Extract the [x, y] coordinate from the center of the cell holding the provided text.  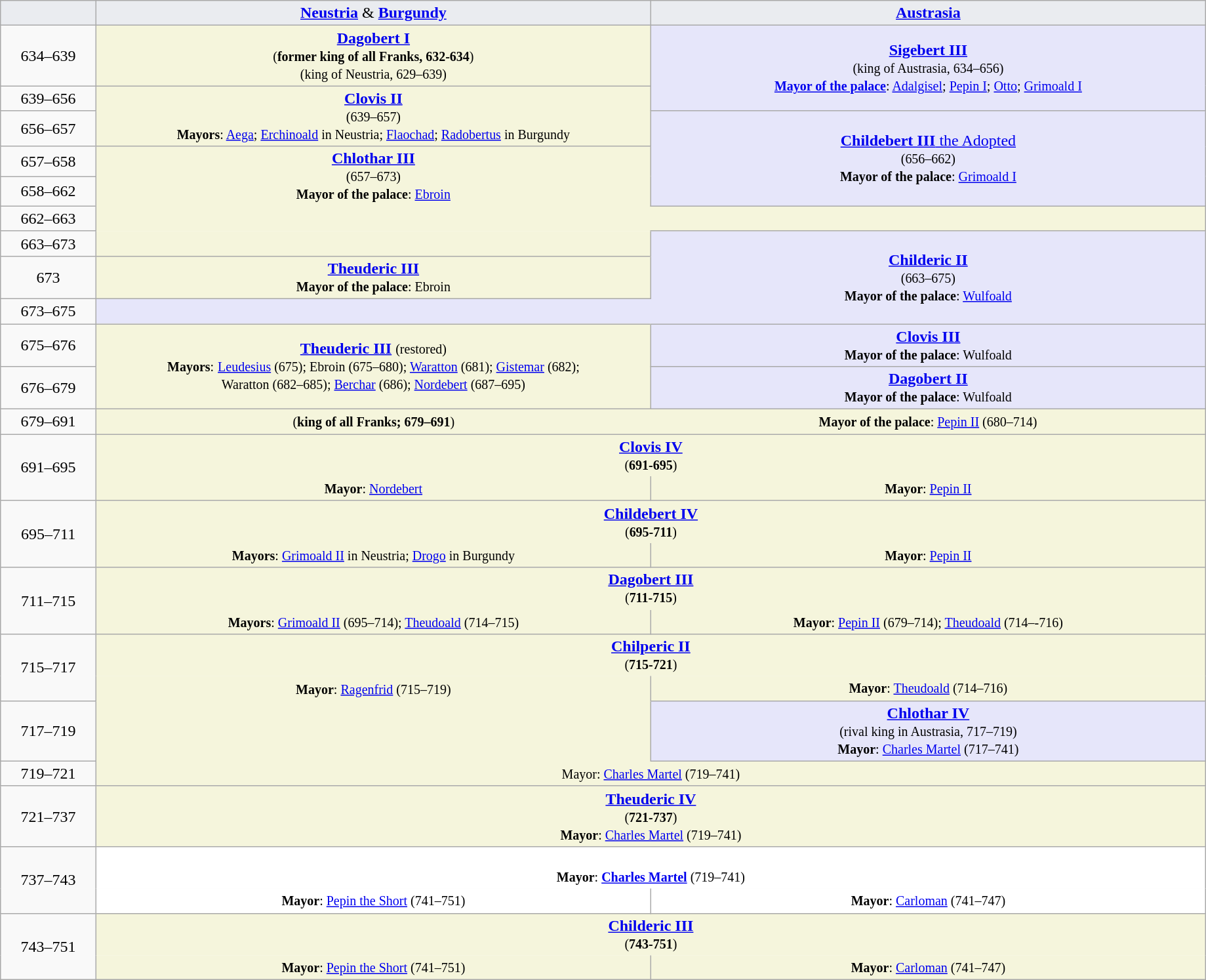
Clovis II(639–657)Mayors: Aega; Erchinoald in Neustria; Flaochad; Radobertus in Burgundy [373, 116]
Mayors: Grimoald II in Neustria; Drogo in Burgundy [373, 555]
663–673 [49, 243]
Childebert III the Adopted (656–662)Mayor of the palace: Grimoald I [928, 159]
737–743 [49, 880]
Mayor: Ragenfrid (715–719) [373, 689]
639–656 [49, 98]
Dagobert I(former king of all Franks, 632-634) (king of Neustria, 629–639) [373, 56]
Neustria & Burgundy [373, 13]
695–711 [49, 534]
Mayor: Pepin II (679–714); Theudoald (714–-716) [928, 622]
(king of all Franks; 679–691) [373, 422]
Dagobert II Mayor of the palace: Wulfoald [928, 388]
679–691 [49, 422]
675–676 [49, 345]
743–751 [49, 947]
691–695 [49, 468]
662–663 [49, 218]
657–658 [49, 161]
Sigebert III (king of Austrasia, 634–656)Mayor of the palace: Adalgisel; Pepin I; Otto; Grimoald I [928, 68]
Austrasia [928, 13]
658–662 [49, 192]
656–657 [49, 129]
Chlothar III(657–673)Mayor of the palace: Ebroin [373, 176]
Mayor of the palace: Pepin II (680–714) [928, 422]
Clovis III Mayor of the palace: Wulfoald [928, 345]
715–717 [49, 668]
Dagobert III (711-715) [651, 588]
Childeric II (663–675)Mayor of the palace: Wulfoald [928, 277]
676–679 [49, 388]
Chlothar IV (rival king in Austrasia, 717–719)Mayor: Charles Martel (717–741) [928, 731]
Childeric III (743-751) [651, 934]
673–675 [49, 311]
717–719 [49, 731]
Clovis IV(691-695) [651, 455]
Theuderic IIIMayor of the palace: Ebroin [373, 277]
673 [49, 277]
Mayor: Nordebert [373, 488]
634–639 [49, 56]
Childebert IV(695-711) [651, 521]
719–721 [49, 773]
721–737 [49, 816]
711–715 [49, 601]
Mayor: Theudoald (714–716) [928, 689]
Mayors: Grimoald II (695–714); Theudoald (714–715) [373, 622]
Chilperic II (715-721) [651, 655]
Theuderic IV (721-737)Mayor: Charles Martel (719–741) [651, 816]
